Search for the cell housing the specified text and yield its [X, Y] center coordinate. 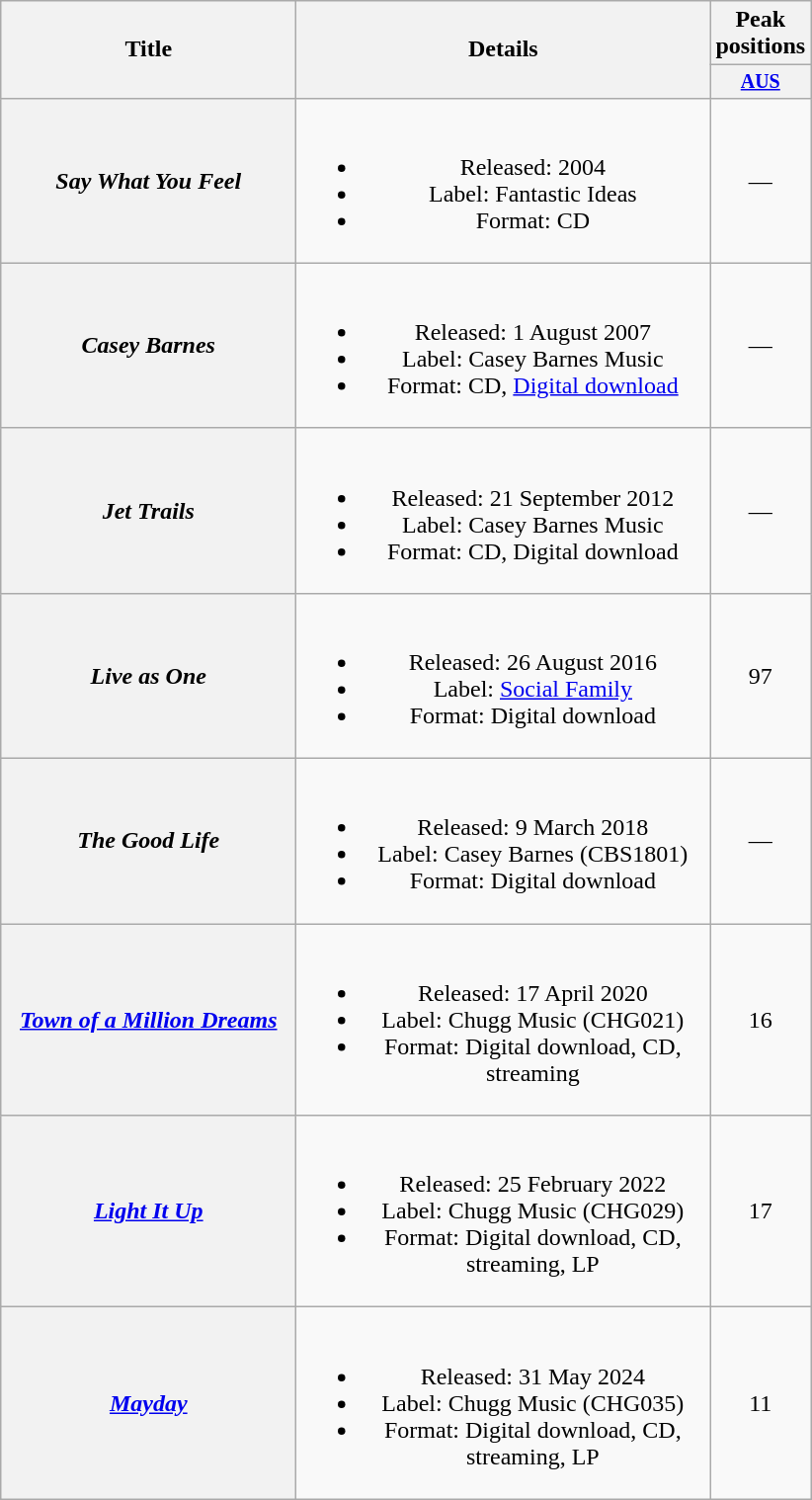
16 [761, 1020]
97 [761, 676]
Released: 31 May 2024Label: Chugg Music (CHG035)Format: Digital download, CD, streaming, LP [504, 1403]
Released: 25 February 2022Label: Chugg Music (CHG029)Format: Digital download, CD, streaming, LP [504, 1211]
Light It Up [148, 1211]
Mayday [148, 1403]
17 [761, 1211]
Released: 9 March 2018Label: Casey Barnes (CBS1801)Format: Digital download [504, 842]
Jet Trails [148, 510]
Peak positions [761, 34]
Say What You Feel [148, 180]
Casey Barnes [148, 346]
11 [761, 1403]
Released: 17 April 2020Label: Chugg Music (CHG021)Format: Digital download, CD, streaming [504, 1020]
Town of a Million Dreams [148, 1020]
Released: 21 September 2012Label: Casey Barnes MusicFormat: CD, Digital download [504, 510]
Details [504, 49]
Released: 26 August 2016Label: Social FamilyFormat: Digital download [504, 676]
Released: 2004Label: Fantastic IdeasFormat: CD [504, 180]
Released: 1 August 2007Label: Casey Barnes MusicFormat: CD, Digital download [504, 346]
The Good Life [148, 842]
Title [148, 49]
AUS [761, 81]
Live as One [148, 676]
